Pinpoint the cell where the given text exists, returning its (x, y) midpoint coordinate. 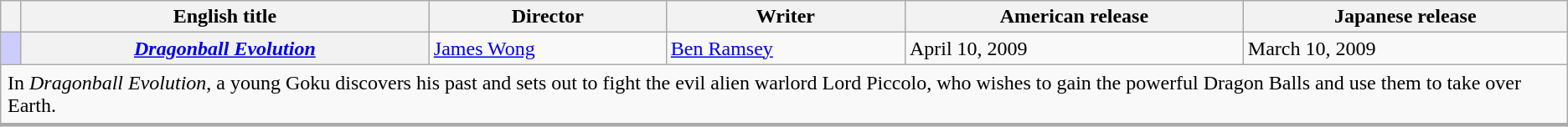
Ben Ramsey (786, 48)
March 10, 2009 (1406, 48)
Dragonball Evolution (224, 48)
American release (1074, 17)
Japanese release (1406, 17)
James Wong (548, 48)
Writer (786, 17)
April 10, 2009 (1074, 48)
English title (224, 17)
Director (548, 17)
